From the cell containing the given text, extract its center point as [x, y] coordinate. 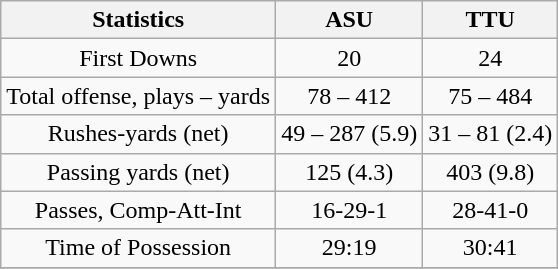
Passing yards (net) [138, 172]
Statistics [138, 20]
403 (9.8) [490, 172]
TTU [490, 20]
75 – 484 [490, 96]
29:19 [350, 248]
16-29-1 [350, 210]
31 – 81 (2.4) [490, 134]
Total offense, plays – yards [138, 96]
Passes, Comp-Att-Int [138, 210]
Rushes-yards (net) [138, 134]
24 [490, 58]
Time of Possession [138, 248]
28-41-0 [490, 210]
20 [350, 58]
ASU [350, 20]
30:41 [490, 248]
49 – 287 (5.9) [350, 134]
78 – 412 [350, 96]
125 (4.3) [350, 172]
First Downs [138, 58]
